Find where the given text appears and provide that cell's center as [X, Y] coordinate. 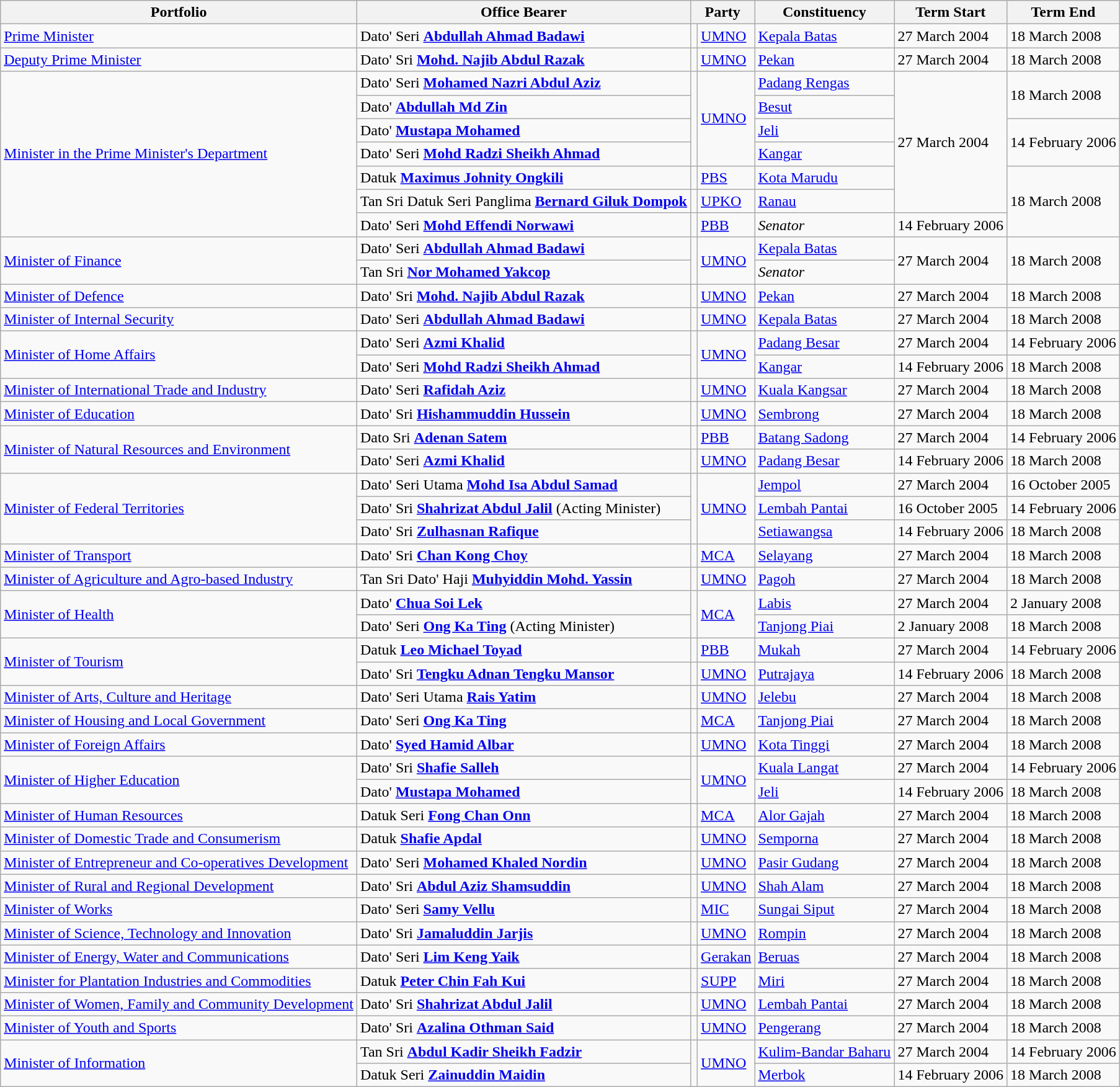
Dato Sri Adenan Satem [523, 437]
Kota Marudu [825, 177]
Minister of Women, Family and Community Development [179, 1004]
Dato' Seri Ong Ka Ting [523, 721]
Kota Tinggi [825, 745]
Datuk Leo Michael Toyad [523, 650]
Minister of Domestic Trade and Consumerism [179, 839]
Batang Sadong [825, 437]
Constituency [825, 12]
Dato' Seri Ong Ka Ting (Acting Minister) [523, 626]
PBS [726, 177]
Dato' Sri Shahrizat Abdul Jalil (Acting Minister) [523, 508]
SUPP [726, 980]
Dato' Seri Mohamed Nazri Abdul Aziz [523, 83]
Minister of Higher Education [179, 780]
Minister of Human Resources [179, 815]
Dato' Abdullah Md Zin [523, 107]
Dato' Sri Azalina Othman Said [523, 1027]
MIC [726, 910]
Kuala Langat [825, 768]
Minister of Internal Security [179, 320]
Jempol [825, 485]
Minister of Rural and Regional Development [179, 886]
Tan Sri Nor Mohamed Yakcop [523, 272]
Minister of Education [179, 414]
Ranau [825, 201]
Prime Minister [179, 36]
Deputy Prime Minister [179, 60]
Rompin [825, 933]
Selayang [825, 555]
Kulim-Bandar Baharu [825, 1052]
Minister of Energy, Water and Communications [179, 957]
Minister of Works [179, 910]
Minister of Youth and Sports [179, 1027]
Dato' Sri Zulhasnan Rafique [523, 532]
Minister of Foreign Affairs [179, 745]
Dato' Sri Tengku Adnan Tengku Mansor [523, 673]
Dato' Seri Mohamed Khaled Nordin [523, 862]
Dato' Seri Mohd Effendi Norwawi [523, 225]
Semporna [825, 839]
Minister of Housing and Local Government [179, 721]
Sungai Siput [825, 910]
Pengerang [825, 1027]
Mukah [825, 650]
Miri [825, 980]
Minister of Entrepreneur and Co-operatives Development [179, 862]
Dato' Sri Hishammuddin Hussein [523, 414]
Putrajaya [825, 673]
Kuala Kangsar [825, 390]
Party [722, 12]
Minister of Natural Resources and Environment [179, 449]
Setiawangsa [825, 532]
Tan Sri Datuk Seri Panglima Bernard Giluk Dompok [523, 201]
Dato' Syed Hamid Albar [523, 745]
Alor Gajah [825, 815]
Minister of Transport [179, 555]
Pagoh [825, 579]
Padang Rengas [825, 83]
Minister of Science, Technology and Innovation [179, 933]
Dato' Seri Utama Rais Yatim [523, 697]
Datuk Seri Fong Chan Onn [523, 815]
Minister of Tourism [179, 661]
UPKO [726, 201]
Dato' Sri Abdul Aziz Shamsuddin [523, 886]
Beruas [825, 957]
Minister of Health [179, 614]
Dato' Sri Shahrizat Abdul Jalil [523, 1004]
Jelebu [825, 697]
Besut [825, 107]
Minister of Finance [179, 260]
Sembrong [825, 414]
Portfolio [179, 12]
Shah Alam [825, 886]
Labis [825, 602]
Dato' Seri Lim Keng Yaik [523, 957]
Minister of Home Affairs [179, 355]
Minister in the Prime Minister's Department [179, 154]
Merbok [825, 1075]
Minister of Federal Territories [179, 508]
Dato' Seri Utama Mohd Isa Abdul Samad [523, 485]
Minister of Arts, Culture and Heritage [179, 697]
Datuk Maximus Johnity Ongkili [523, 177]
Tan Sri Abdul Kadir Sheikh Fadzir [523, 1052]
Dato' Sri Shafie Salleh [523, 768]
Office Bearer [523, 12]
Dato' Seri Samy Vellu [523, 910]
Dato' Chua Soi Lek [523, 602]
Minister of International Trade and Industry [179, 390]
Dato' Sri Chan Kong Choy [523, 555]
Datuk Shafie Apdal [523, 839]
Datuk Peter Chin Fah Kui [523, 980]
Minister of Agriculture and Agro-based Industry [179, 579]
Minister of Defence [179, 296]
Minister for Plantation Industries and Commodities [179, 980]
Dato' Seri Rafidah Aziz [523, 390]
Term End [1064, 12]
Dato' Sri Jamaluddin Jarjis [523, 933]
Tan Sri Dato' Haji Muhyiddin Mohd. Yassin [523, 579]
Term Start [951, 12]
Gerakan [726, 957]
Pasir Gudang [825, 862]
Minister of Information [179, 1063]
Datuk Seri Zainuddin Maidin [523, 1075]
